Search for the cell housing the specified text and yield its (x, y) center coordinate. 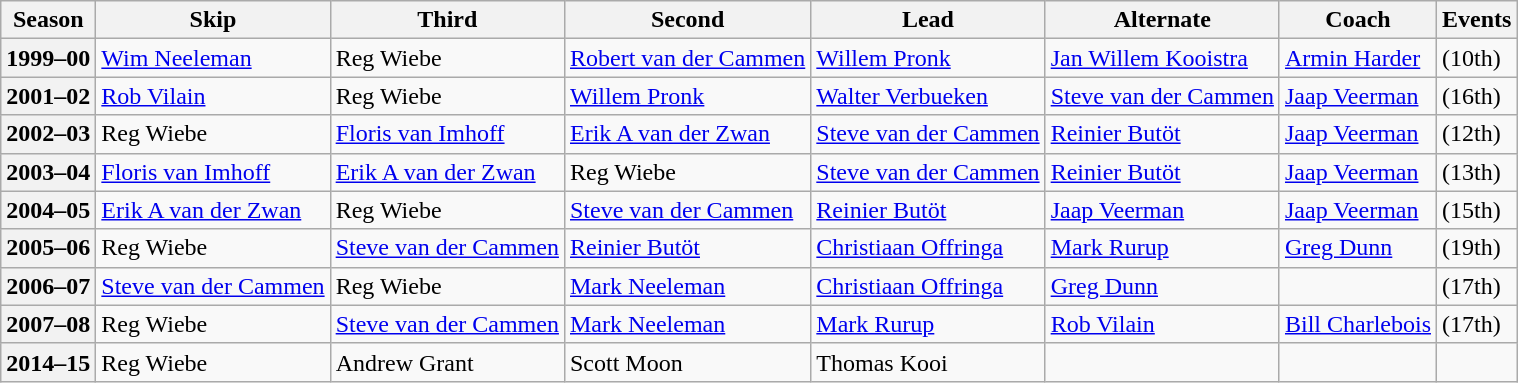
2001–02 (48, 96)
2005–06 (48, 248)
2007–08 (48, 324)
2006–07 (48, 286)
Third (447, 20)
Armin Harder (1358, 58)
Wim Neeleman (213, 58)
2014–15 (48, 362)
(16th) (1477, 96)
2002–03 (48, 134)
Second (687, 20)
Skip (213, 20)
Scott Moon (687, 362)
Robert van der Cammen (687, 58)
(13th) (1477, 172)
1999–00 (48, 58)
Jan Willem Kooistra (1162, 58)
2003–04 (48, 172)
(12th) (1477, 134)
Lead (928, 20)
Events (1477, 20)
(10th) (1477, 58)
Coach (1358, 20)
(15th) (1477, 210)
2004–05 (48, 210)
Thomas Kooi (928, 362)
Andrew Grant (447, 362)
Walter Verbueken (928, 96)
Alternate (1162, 20)
Season (48, 20)
(19th) (1477, 248)
Bill Charlebois (1358, 324)
